Search for the cell housing the specified text and yield its [X, Y] center coordinate. 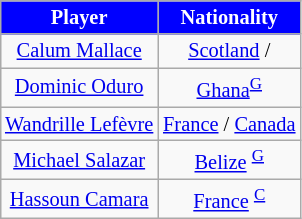
France C [229, 198]
Player [79, 17]
Nationality [229, 17]
Scotland / [229, 51]
Michael Salazar [79, 160]
Hassoun Camara [79, 198]
GhanaG [229, 88]
Dominic Oduro [79, 88]
Belize G [229, 160]
Wandrille Lefèvre [79, 124]
France / Canada [229, 124]
Calum Mallace [79, 51]
